Output the [x, y] coordinate of the center of the cell containing the given text.  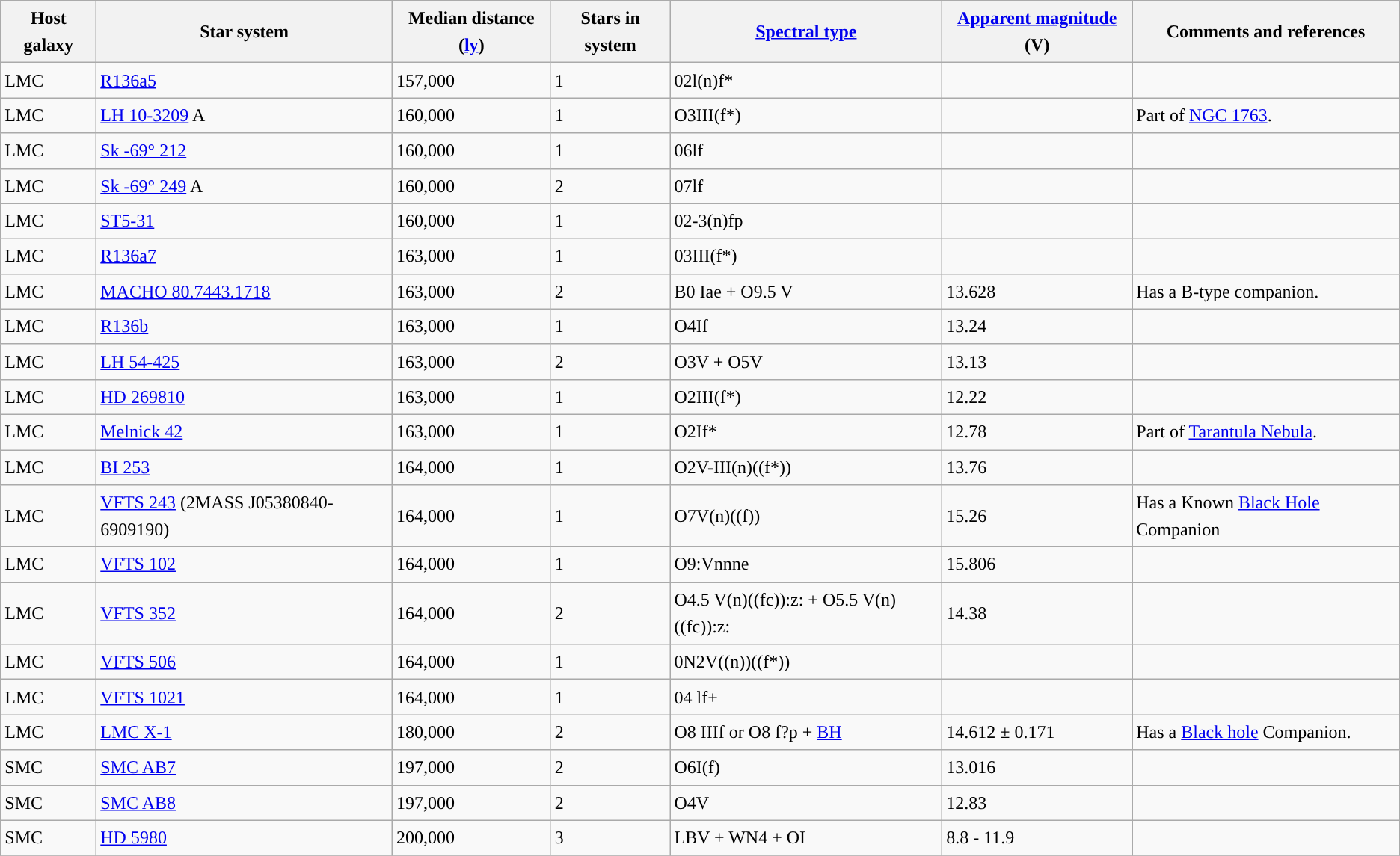
O8 IIIf or O8 f?p + BH [806, 733]
06lf [806, 151]
15.26 [1037, 516]
R136a7 [245, 256]
Part of NGC 1763. [1265, 115]
02l(n)f* [806, 81]
03III(f*) [806, 256]
VFTS 352 [245, 613]
O2V-III(n)((f*)) [806, 468]
Spectral type [806, 31]
O3III(f*) [806, 115]
Host galaxy [49, 31]
SMC AB7 [245, 767]
LMC X-1 [245, 733]
O2If* [806, 432]
Has a Known Black Hole Companion [1265, 516]
0N2V((n))((f*)) [806, 662]
R136a5 [245, 81]
O3V + O5V [806, 362]
LH 10-3209 A [245, 115]
14.612 ± 0.171 [1037, 733]
8.8 - 11.9 [1037, 837]
HD 269810 [245, 396]
VFTS 1021 [245, 697]
O2III(f*) [806, 396]
LH 54-425 [245, 362]
02-3(n)fp [806, 221]
13.016 [1037, 767]
O4.5 V(n)((fc)):z: + O5.5 V(n)((fc)):z: [806, 613]
04 lf+ [806, 697]
13.76 [1037, 468]
Sk -69° 212 [245, 151]
12.78 [1037, 432]
12.83 [1037, 803]
13.628 [1037, 292]
Part of Tarantula Nebula. [1265, 432]
B0 Iae + O9.5 V [806, 292]
BI 253 [245, 468]
R136b [245, 326]
O9:Vnnne [806, 565]
VFTS 102 [245, 565]
Melnick 42 [245, 432]
180,000 [471, 733]
MACHO 80.7443.1718 [245, 292]
Has a B-type companion. [1265, 292]
Comments and references [1265, 31]
Has a Black hole Companion. [1265, 733]
LBV + WN4 + OI [806, 837]
O7V(n)((f)) [806, 516]
200,000 [471, 837]
O6I(f) [806, 767]
Star system [245, 31]
15.806 [1037, 565]
07lf [806, 185]
12.22 [1037, 396]
O4V [806, 803]
3 [610, 837]
Median distance (ly) [471, 31]
HD 5980 [245, 837]
157,000 [471, 81]
13.24 [1037, 326]
O4If [806, 326]
Sk -69° 249 A [245, 185]
Apparent magnitude (V) [1037, 31]
Stars in system [610, 31]
SMC AB8 [245, 803]
VFTS 243 (2MASS J05380840-6909190) [245, 516]
14.38 [1037, 613]
VFTS 506 [245, 662]
ST5-31 [245, 221]
13.13 [1037, 362]
